Find where the given text appears and provide that cell's center as [X, Y] coordinate. 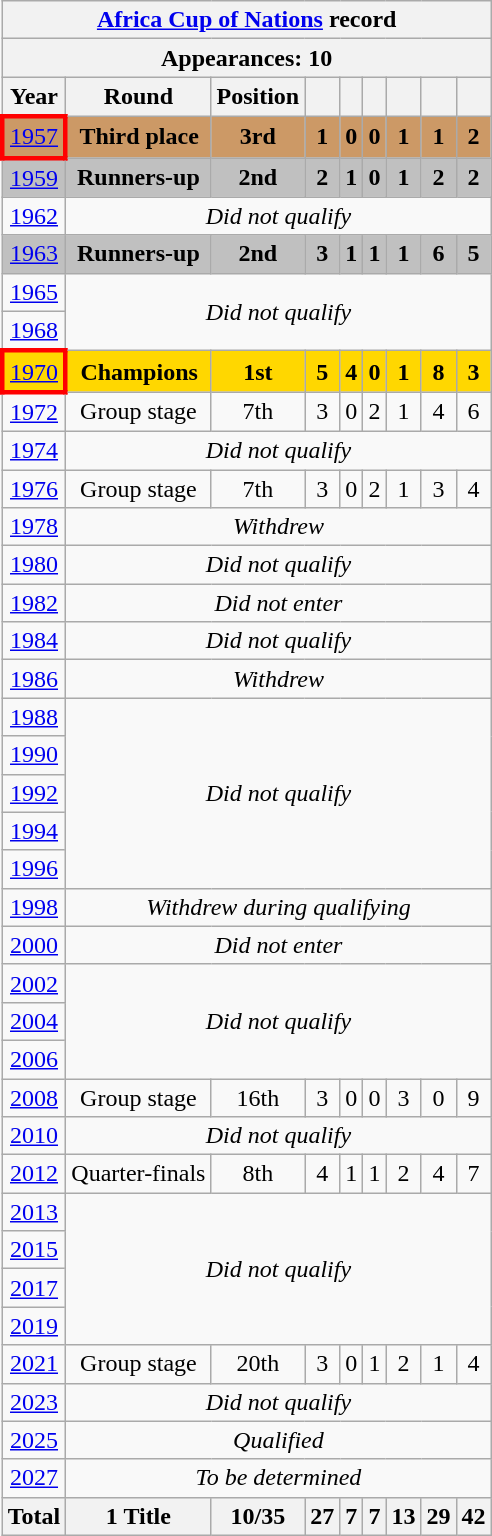
29 [438, 1516]
2004 [34, 1021]
16th [258, 1097]
Year [34, 97]
1963 [34, 254]
Africa Cup of Nations record [246, 20]
2023 [34, 1402]
1957 [34, 136]
8th [258, 1174]
2010 [34, 1136]
1972 [34, 412]
1988 [34, 717]
Third place [138, 136]
Champions [138, 372]
1974 [34, 450]
Position [258, 97]
1986 [34, 679]
1990 [34, 755]
1965 [34, 292]
3rd [258, 136]
2021 [34, 1364]
2017 [34, 1288]
2013 [34, 1212]
2027 [34, 1478]
1970 [34, 372]
10/35 [258, 1516]
1962 [34, 216]
1998 [34, 907]
1 Title [138, 1516]
20th [258, 1364]
2000 [34, 945]
1959 [34, 178]
2015 [34, 1250]
8 [438, 372]
27 [322, 1516]
1984 [34, 641]
Total [34, 1516]
2006 [34, 1059]
2002 [34, 983]
1st [258, 372]
1980 [34, 565]
1992 [34, 793]
13 [404, 1516]
To be determined [278, 1478]
Withdrew during qualifying [278, 907]
Qualified [278, 1440]
2008 [34, 1097]
1976 [34, 489]
1968 [34, 331]
2012 [34, 1174]
9 [474, 1097]
2019 [34, 1326]
1978 [34, 527]
1996 [34, 869]
1982 [34, 603]
Round [138, 97]
Appearances: 10 [246, 58]
42 [474, 1516]
1994 [34, 831]
2025 [34, 1440]
Quarter-finals [138, 1174]
